Identify which cell holds the provided text, then report its [x, y] central coordinate. 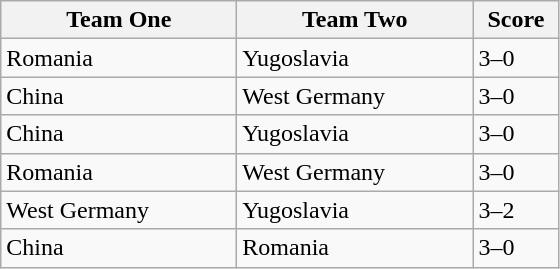
3–2 [516, 210]
Score [516, 20]
Team One [119, 20]
Team Two [355, 20]
